For the text-containing cell, return its midpoint in (X, Y) coordinate format. 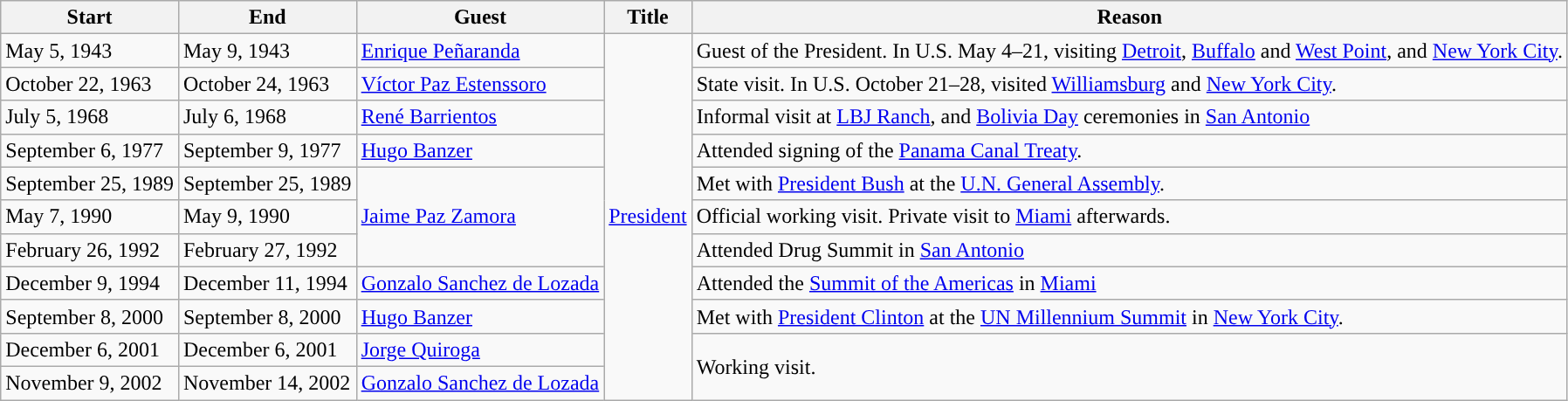
Attended the Summit of the Americas in Miami (1130, 283)
Guest of the President. In U.S. May 4–21, visiting Detroit, Buffalo and West Point, and New York City. (1130, 51)
Enrique Peñaranda (480, 51)
State visit. In U.S. October 21–28, visited Williamsburg and New York City. (1130, 84)
May 7, 1990 (90, 217)
Víctor Paz Estenssoro (480, 84)
May 5, 1943 (90, 51)
October 22, 1963 (90, 84)
December 9, 1994 (90, 283)
Met with President Bush at the U.N. General Assembly. (1130, 183)
February 27, 1992 (267, 250)
Jaime Paz Zamora (480, 217)
President (648, 217)
Jorge Quiroga (480, 349)
September 6, 1977 (90, 150)
Start (90, 17)
Informal visit at LBJ Ranch, and Bolivia Day ceremonies in San Antonio (1130, 117)
Title (648, 17)
December 11, 1994 (267, 283)
Met with President Clinton at the UN Millennium Summit in New York City. (1130, 316)
May 9, 1943 (267, 51)
May 9, 1990 (267, 217)
Attended Drug Summit in San Antonio (1130, 250)
Official working visit. Private visit to Miami afterwards. (1130, 217)
September 9, 1977 (267, 150)
Reason (1130, 17)
November 9, 2002 (90, 383)
Guest (480, 17)
July 6, 1968 (267, 117)
July 5, 1968 (90, 117)
November 14, 2002 (267, 383)
October 24, 1963 (267, 84)
René Barrientos (480, 117)
Working visit. (1130, 366)
Attended signing of the Panama Canal Treaty. (1130, 150)
February 26, 1992 (90, 250)
End (267, 17)
